Scan for the cell matching the given text and deliver its (X, Y) coordinate at center. 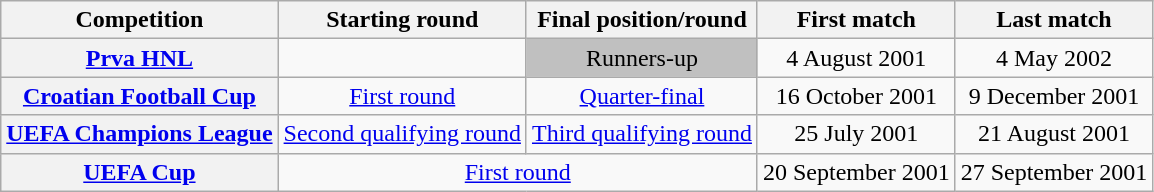
16 October 2001 (856, 96)
21 August 2001 (1054, 134)
Final position/round (642, 20)
Second qualifying round (402, 134)
Starting round (402, 20)
UEFA Champions League (140, 134)
Prva HNL (140, 58)
9 December 2001 (1054, 96)
UEFA Cup (140, 172)
Last match (1054, 20)
First match (856, 20)
Runners-up (642, 58)
20 September 2001 (856, 172)
Quarter-final (642, 96)
27 September 2001 (1054, 172)
Third qualifying round (642, 134)
4 August 2001 (856, 58)
4 May 2002 (1054, 58)
Croatian Football Cup (140, 96)
25 July 2001 (856, 134)
Competition (140, 20)
